Capture the cell that displays the provided text and extract its (x, y) central coordinate. 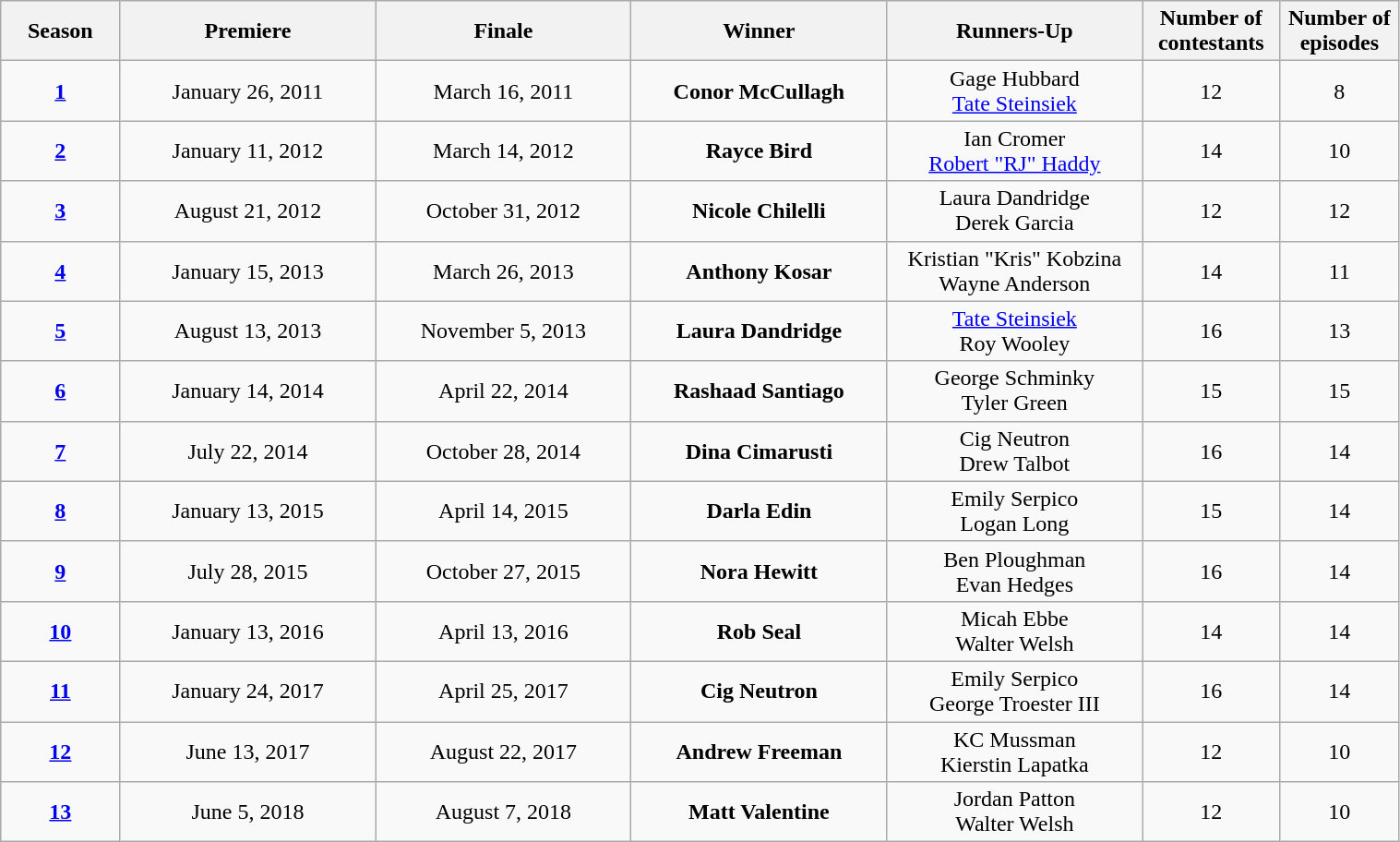
5 (61, 331)
6 (61, 391)
October 31, 2012 (504, 210)
Darla Edin (759, 511)
Nora Hewitt (759, 571)
Rashaad Santiago (759, 391)
March 14, 2012 (504, 151)
January 11, 2012 (247, 151)
Matt Valentine (759, 812)
August 7, 2018 (504, 812)
Micah Ebbe Walter Welsh (1015, 631)
November 5, 2013 (504, 331)
Cig Neutron (759, 691)
August 21, 2012 (247, 210)
January 13, 2015 (247, 511)
Ben Ploughman Evan Hedges (1015, 571)
Gage HubbardTate Steinsiek (1015, 90)
April 14, 2015 (504, 511)
Runners-Up (1015, 31)
January 15, 2013 (247, 271)
7 (61, 451)
Laura Dandridge (759, 331)
Dina Cimarusti (759, 451)
Anthony Kosar (759, 271)
Emily Serpico Logan Long (1015, 511)
Number of episodes (1340, 31)
April 22, 2014 (504, 391)
Andrew Freeman (759, 752)
August 13, 2013 (247, 331)
January 13, 2016 (247, 631)
Rob Seal (759, 631)
April 13, 2016 (504, 631)
Emily Serpico George Troester III (1015, 691)
Ian CromerRobert "RJ" Haddy (1015, 151)
2 (61, 151)
Number of contestants (1211, 31)
Laura DandridgeDerek Garcia (1015, 210)
Rayce Bird (759, 151)
July 22, 2014 (247, 451)
January 26, 2011 (247, 90)
July 28, 2015 (247, 571)
June 13, 2017 (247, 752)
January 14, 2014 (247, 391)
Jordan Patton Walter Welsh (1015, 812)
April 25, 2017 (504, 691)
1 (61, 90)
4 (61, 271)
August 22, 2017 (504, 752)
Premiere (247, 31)
Nicole Chilelli (759, 210)
Season (61, 31)
Conor McCullagh (759, 90)
January 24, 2017 (247, 691)
October 28, 2014 (504, 451)
Winner (759, 31)
KC Mussman Kierstin Lapatka (1015, 752)
March 26, 2013 (504, 271)
Tate SteinsiekRoy Wooley (1015, 331)
March 16, 2011 (504, 90)
October 27, 2015 (504, 571)
3 (61, 210)
June 5, 2018 (247, 812)
George Schminky Tyler Green (1015, 391)
Cig Neutron Drew Talbot (1015, 451)
Kristian "Kris" KobzinaWayne Anderson (1015, 271)
Finale (504, 31)
9 (61, 571)
